Provide the (x, y) coordinate of the cell's center where the given text is located.  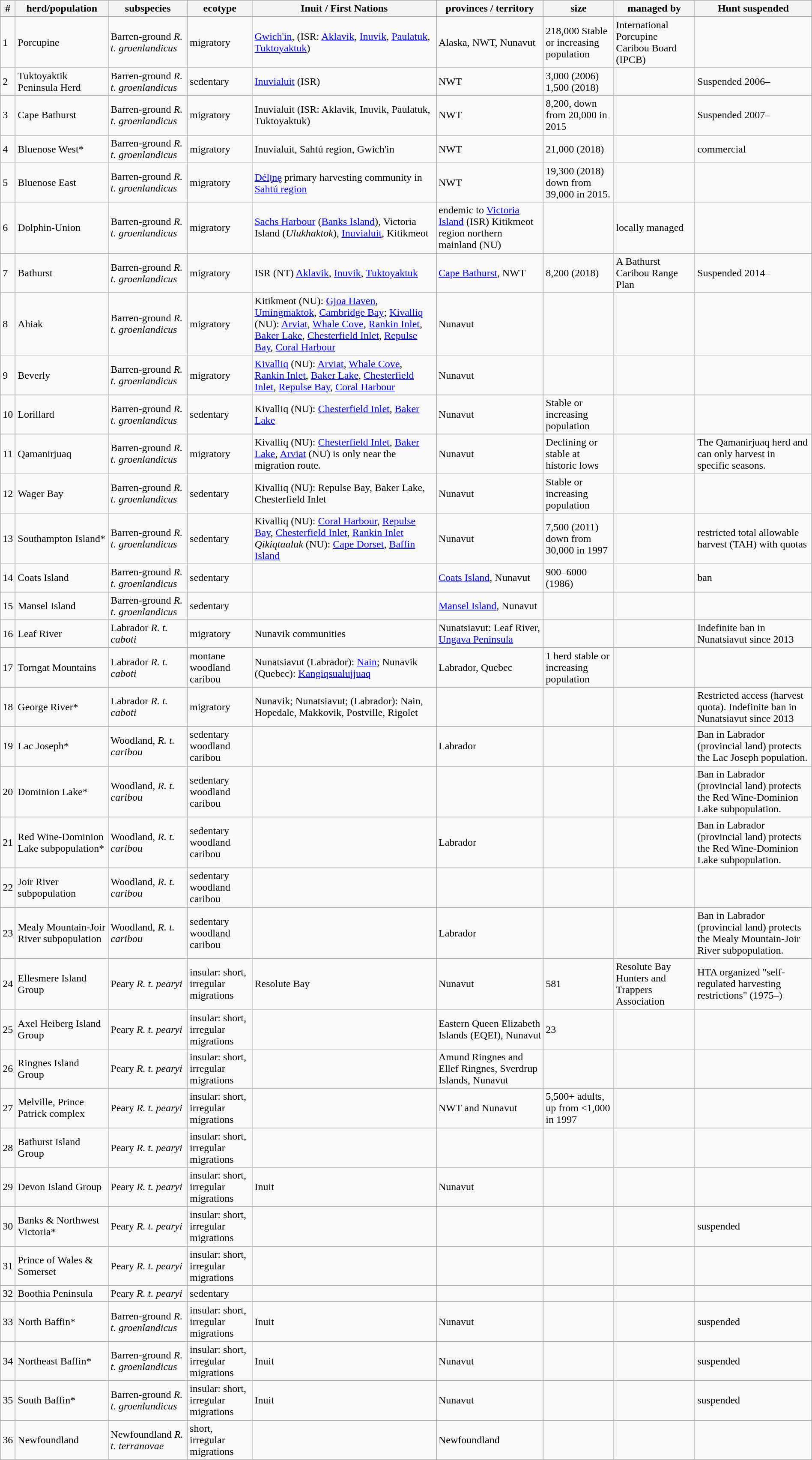
8,200 (2018) (579, 273)
1 (8, 42)
11 (8, 454)
8,200, down from 20,000 in 2015 (579, 115)
Labrador, Quebec (490, 667)
Inuvialuit (ISR) (344, 81)
10 (8, 414)
3 (8, 115)
22 (8, 888)
8 (8, 324)
Coats Island, Nunavut (490, 578)
5,500+ adults, up from <1,000 in 1997 (579, 1108)
Kivalliq (NU): Arviat, Whale Cove, Rankin Inlet, Baker Lake, Chesterfield Inlet, Repulse Bay, Coral Harbour (344, 375)
ecotype (220, 9)
7,500 (2011) down from 30,000 in 1997 (579, 539)
34 (8, 1361)
35 (8, 1400)
900–6000 (1986) (579, 578)
21 (8, 842)
South Baffin* (62, 1400)
218,000 Stable or increasing population (579, 42)
Mealy Mountain-Joir River subpopulation (62, 933)
Nunatsiavut: Leaf River, Ungava Peninsula (490, 634)
Mansel Island, Nunavut (490, 606)
Hunt suspended (754, 9)
19 (8, 746)
Nunavik communities (344, 634)
28 (8, 1147)
Bluenose East (62, 182)
20 (8, 792)
13 (8, 539)
locally managed (654, 228)
commercial (754, 149)
endemic to Victoria Island (ISR) Kitikmeot region northern mainland (NU) (490, 228)
NWT and Nunavut (490, 1108)
31 (8, 1266)
4 (8, 149)
19,300 (2018) down from 39,000 in 2015. (579, 182)
Nunatsiavut (Labrador): Nain; Nunavik (Quebec): Kangiqsualujjuaq (344, 667)
17 (8, 667)
Coats Island (62, 578)
short, irregular migrations (220, 1440)
Inuvialuit, Sahtú region, Gwich'in (344, 149)
Ellesmere Island Group (62, 984)
Ahiak (62, 324)
15 (8, 606)
Northeast Baffin* (62, 1361)
6 (8, 228)
Prince of Wales & Somerset (62, 1266)
montane woodland caribou (220, 667)
ban (754, 578)
32 (8, 1294)
size (579, 9)
Leaf River (62, 634)
36 (8, 1440)
North Baffin* (62, 1322)
Joir River subpopulation (62, 888)
14 (8, 578)
Kivalliq (NU): Repulse Bay, Baker Lake, Chesterfield Inlet (344, 494)
Suspended 2007– (754, 115)
Bathurst (62, 273)
Tuktoyaktik Peninsula Herd (62, 81)
Newfoundland R. t. terranovae (148, 1440)
Restricted access (harvest quota). Indefinite ban in Nunatsiavut since 2013 (754, 707)
Mansel Island (62, 606)
HTA organized "self-regulated harvesting restrictions" (1975–) (754, 984)
Declining or stable at historic lows (579, 454)
Lac Joseph* (62, 746)
The Qamanirjuaq herd and can only harvest in specific seasons. (754, 454)
restricted total allowable harvest (TAH) with quotas (754, 539)
Suspended 2006– (754, 81)
Southampton Island* (62, 539)
Resolute Bay Hunters and Trappers Association (654, 984)
Wager Bay (62, 494)
Cape Bathurst, NWT (490, 273)
2 (8, 81)
25 (8, 1029)
29 (8, 1187)
Délı̨nę primary harvesting community in Sahtú region (344, 182)
Suspended 2014– (754, 273)
581 (579, 984)
5 (8, 182)
George River* (62, 707)
Resolute Bay (344, 984)
Ringnes Island Group (62, 1068)
subspecies (148, 9)
Kivalliq (NU): Chesterfield Inlet, Baker Lake, Arviat (NU) is only near the migration route. (344, 454)
1 herd stable or increasing population (579, 667)
Bluenose West* (62, 149)
24 (8, 984)
Banks & Northwest Victoria* (62, 1227)
Boothia Peninsula (62, 1294)
Nunavik; Nunatsiavut; (Labrador): Nain, Hopedale, Makkovik, Postville, Rigolet (344, 707)
A Bathurst Caribou Range Plan (654, 273)
Sachs Harbour (Banks Island), Victoria Island (Ulukhaktok), Inuvialuit, Kitikmeot (344, 228)
ISR (NT) Aklavik, Inuvik, Tuktoyaktuk (344, 273)
herd/population (62, 9)
Ban in Labrador (provincial land) protects the Mealy Mountain-Joir River subpopulation. (754, 933)
18 (8, 707)
Gwich'in, (ISR: Aklavik, Inuvik, Paulatuk, Tuktoyaktuk) (344, 42)
12 (8, 494)
Inuit / First Nations (344, 9)
16 (8, 634)
Eastern Queen Elizabeth Islands (EQEI), Nunavut (490, 1029)
managed by (654, 9)
26 (8, 1068)
# (8, 9)
3,000 (2006) 1,500 (2018) (579, 81)
30 (8, 1227)
Bathurst Island Group (62, 1147)
Devon Island Group (62, 1187)
Kivalliq (NU): Coral Harbour, Repulse Bay, Chesterfield Inlet, Rankin Inlet Qikiqtaaluk (NU): Cape Dorset, Baffin Island (344, 539)
Melville, Prince Patrick complex (62, 1108)
Amund Ringnes and Ellef Ringnes, Sverdrup Islands, Nunavut (490, 1068)
Lorillard (62, 414)
27 (8, 1108)
Qamanirjuaq (62, 454)
Dominion Lake* (62, 792)
Torngat Mountains (62, 667)
Kivalliq (NU): Chesterfield Inlet, Baker Lake (344, 414)
Ban in Labrador (provincial land) protects the Lac Joseph population. (754, 746)
provinces / territory (490, 9)
Cape Bathurst (62, 115)
21,000 (2018) (579, 149)
Indefinite ban in Nunatsiavut since 2013 (754, 634)
7 (8, 273)
Porcupine (62, 42)
Red Wine-Dominion Lake subpopulation* (62, 842)
Axel Heiberg Island Group (62, 1029)
33 (8, 1322)
International Porcupine Caribou Board (IPCB) (654, 42)
Alaska, NWT, Nunavut (490, 42)
9 (8, 375)
Beverly (62, 375)
Dolphin-Union (62, 228)
Inuvialuit (ISR: Aklavik, Inuvik, Paulatuk, Tuktoyaktuk) (344, 115)
